From the cell containing the given text, extract its center point as [X, Y] coordinate. 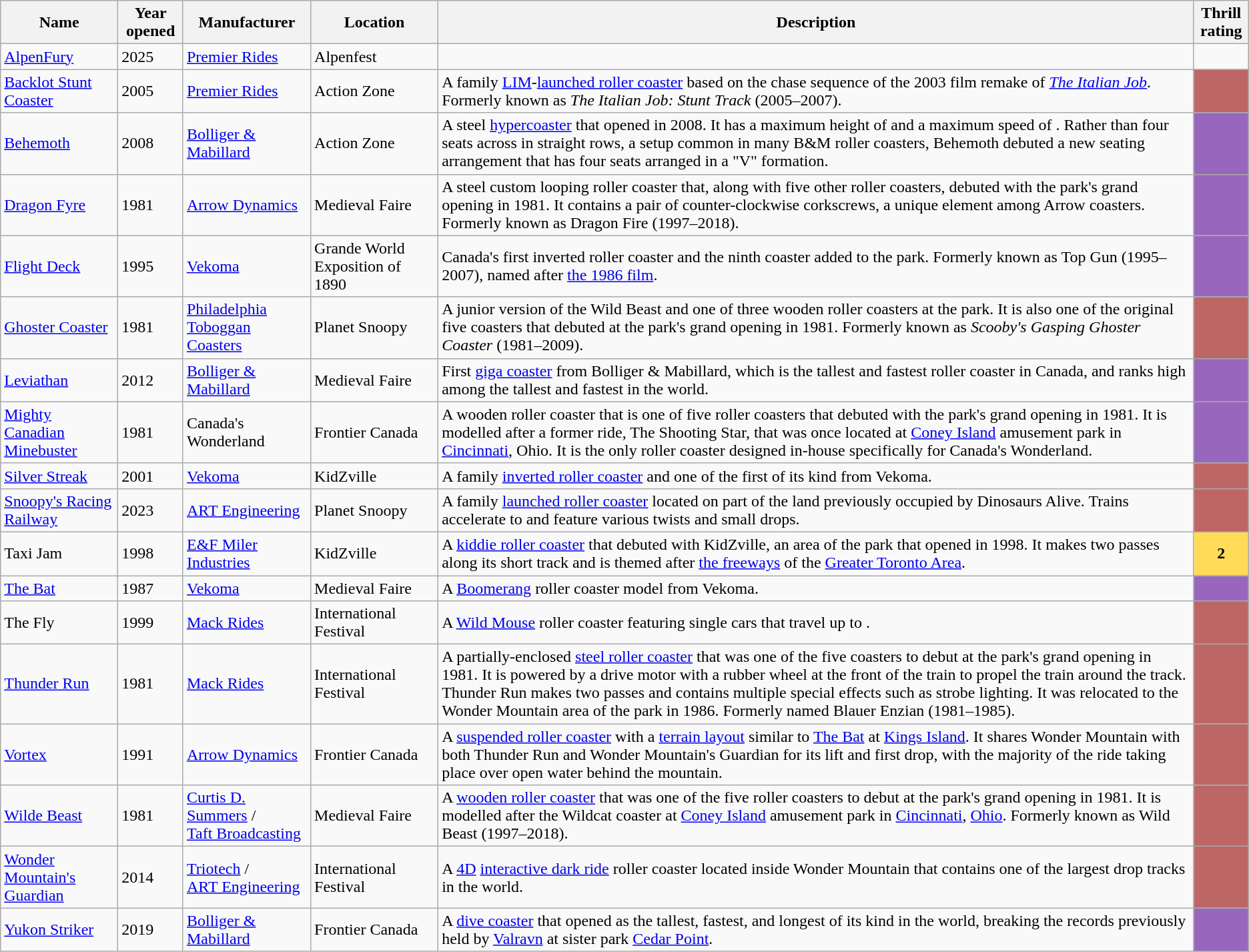
Behemoth [59, 143]
Triotech /ART Engineering [247, 877]
Wonder Mountain's Guardian [59, 877]
2019 [151, 930]
1995 [151, 266]
1999 [151, 623]
Dragon Fyre [59, 205]
Philadelphia Toboggan Coasters [247, 328]
A 4D interactive dark ride roller coaster located inside Wonder Mountain that contains one of the largest drop tracks in the world. [817, 877]
A Wild Mouse roller coaster featuring single cars that travel up to . [817, 623]
Ghoster Coaster [59, 328]
Silver Streak [59, 476]
2001 [151, 476]
Thunder Run [59, 684]
Year opened [151, 23]
Backlot Stunt Coaster [59, 91]
2025 [151, 57]
Mighty Canadian Minebuster [59, 432]
Manufacturer [247, 23]
Location [375, 23]
Vortex [59, 755]
2014 [151, 877]
1987 [151, 588]
Taxi Jam [59, 554]
The Bat [59, 588]
ART Engineering [247, 510]
A family inverted roller coaster and one of the first of its kind from Vekoma. [817, 476]
A Boomerang roller coaster model from Vekoma. [817, 588]
Thrill rating [1221, 23]
Grande World Exposition of 1890 [375, 266]
Yukon Striker [59, 930]
Curtis D. Summers /Taft Broadcasting [247, 816]
2023 [151, 510]
2012 [151, 380]
2 [1221, 554]
2008 [151, 143]
Alpenfest [375, 57]
Flight Deck [59, 266]
1991 [151, 755]
Canada's first inverted roller coaster and the ninth coaster added to the park. Formerly known as Top Gun (1995–2007), named after the 1986 film. [817, 266]
AlpenFury [59, 57]
Description [817, 23]
Wilde Beast [59, 816]
Name [59, 23]
The Fly [59, 623]
Leviathan [59, 380]
Snoopy's Racing Railway [59, 510]
2005 [151, 91]
1998 [151, 554]
E&F Miler Industries [247, 554]
Canada's Wonderland [247, 432]
